Return the [x, y] coordinate for the center point of the cell that contains the specified text.  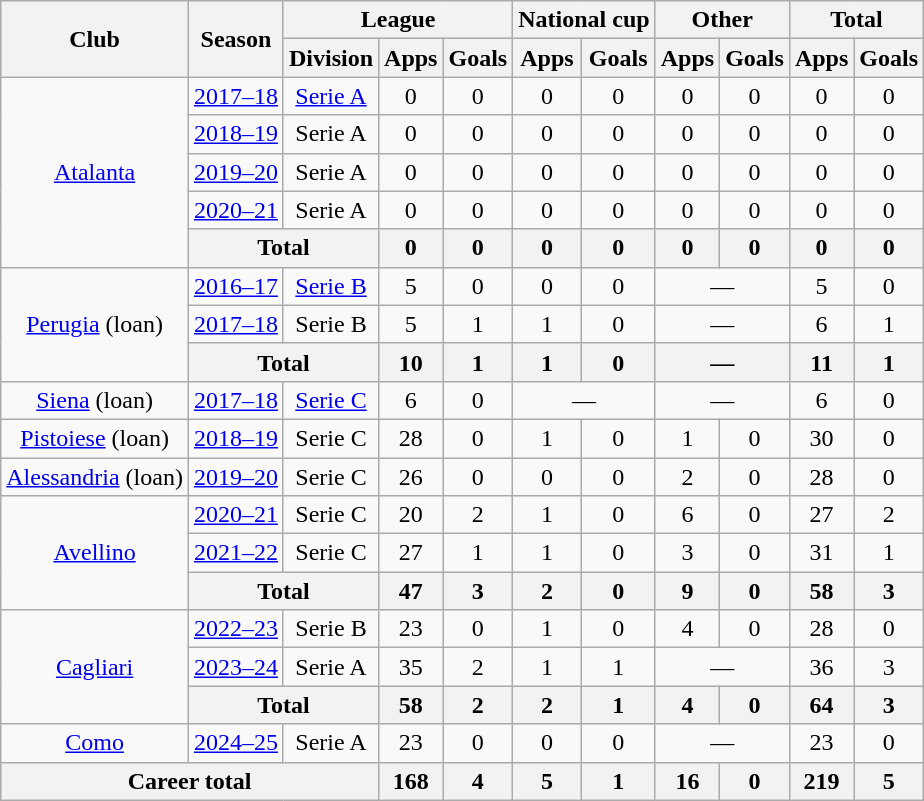
30 [821, 438]
26 [411, 477]
20 [411, 515]
31 [821, 553]
Division [330, 58]
168 [411, 781]
16 [687, 781]
Pistoiese (loan) [95, 438]
2021–22 [236, 553]
Cagliari [95, 667]
Other [722, 20]
2016–17 [236, 286]
36 [821, 667]
2023–24 [236, 667]
10 [411, 362]
Career total [190, 781]
Season [236, 39]
219 [821, 781]
League [398, 20]
National cup [584, 20]
2024–25 [236, 743]
Siena (loan) [95, 400]
Perugia (loan) [95, 324]
35 [411, 667]
Club [95, 39]
64 [821, 705]
47 [411, 591]
2022–23 [236, 629]
11 [821, 362]
9 [687, 591]
Atalanta [95, 172]
Avellino [95, 553]
Como [95, 743]
Alessandria (loan) [95, 477]
